Return [x, y] of the center of cell containing provided text 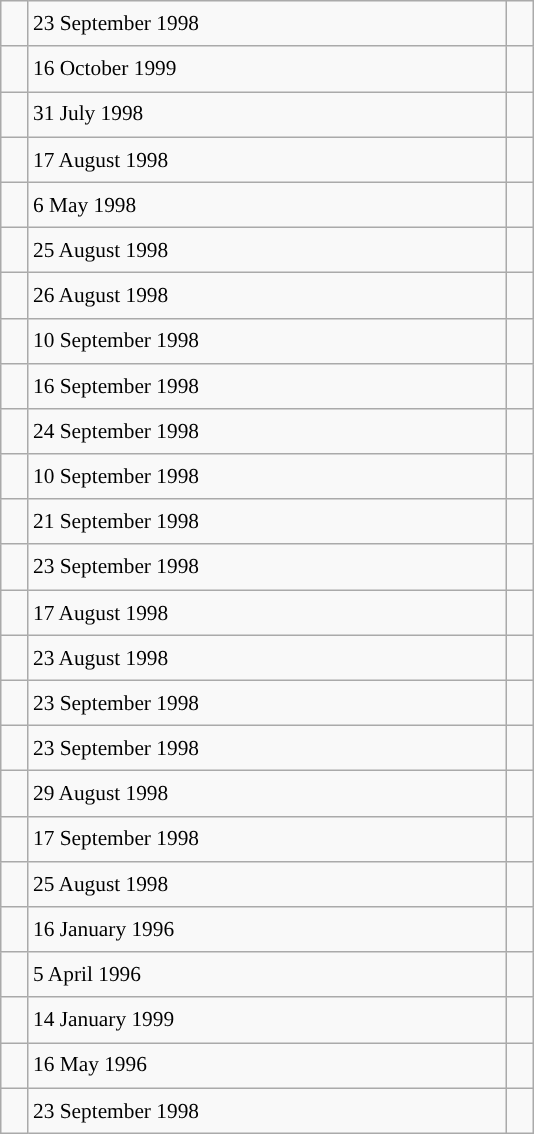
23 August 1998 [267, 658]
16 October 1999 [267, 68]
14 January 1999 [267, 1020]
26 August 1998 [267, 296]
24 September 1998 [267, 432]
31 July 1998 [267, 114]
5 April 1996 [267, 974]
16 September 1998 [267, 386]
6 May 1998 [267, 204]
17 September 1998 [267, 838]
29 August 1998 [267, 794]
16 January 1996 [267, 930]
21 September 1998 [267, 522]
16 May 1996 [267, 1066]
